Return (x, y) of the center of cell containing provided text 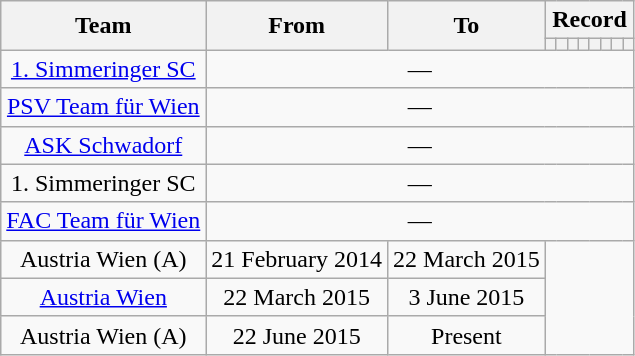
3 June 2015 (467, 297)
Team (104, 26)
ASK Schwadorf (104, 145)
Record (589, 20)
21 February 2014 (297, 259)
22 June 2015 (297, 335)
PSV Team für Wien (104, 107)
To (467, 26)
From (297, 26)
Present (467, 335)
Austria Wien (104, 297)
FAC Team für Wien (104, 221)
